For the text-containing cell, return its midpoint in [X, Y] coordinate format. 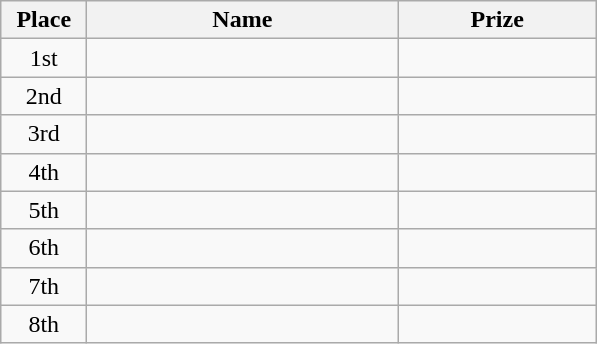
2nd [44, 96]
7th [44, 286]
3rd [44, 134]
Prize [498, 20]
4th [44, 172]
Name [242, 20]
8th [44, 324]
Place [44, 20]
1st [44, 58]
6th [44, 248]
5th [44, 210]
